Detect which cell encompasses the target text, then output its (X, Y) center coordinate. 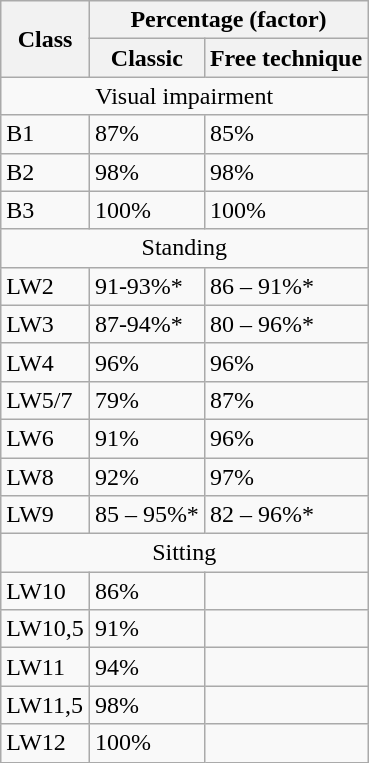
LW11 (46, 667)
LW6 (46, 438)
Percentage (factor) (228, 20)
Sitting (184, 553)
Class (46, 39)
80 – 96%* (286, 324)
B3 (46, 210)
91-93%* (146, 286)
LW9 (46, 515)
82 – 96%* (286, 515)
Standing (184, 248)
86% (146, 591)
97% (286, 477)
87-94%* (146, 324)
LW12 (46, 743)
85% (286, 134)
B2 (46, 172)
94% (146, 667)
LW8 (46, 477)
Classic (146, 58)
B1 (46, 134)
LW5/7 (46, 400)
LW2 (46, 286)
Free technique (286, 58)
Visual impairment (184, 96)
92% (146, 477)
LW10,5 (46, 629)
LW10 (46, 591)
LW3 (46, 324)
85 – 95%* (146, 515)
86 – 91%* (286, 286)
79% (146, 400)
LW11,5 (46, 705)
LW4 (46, 362)
